Search for the cell housing the specified text and yield its [x, y] center coordinate. 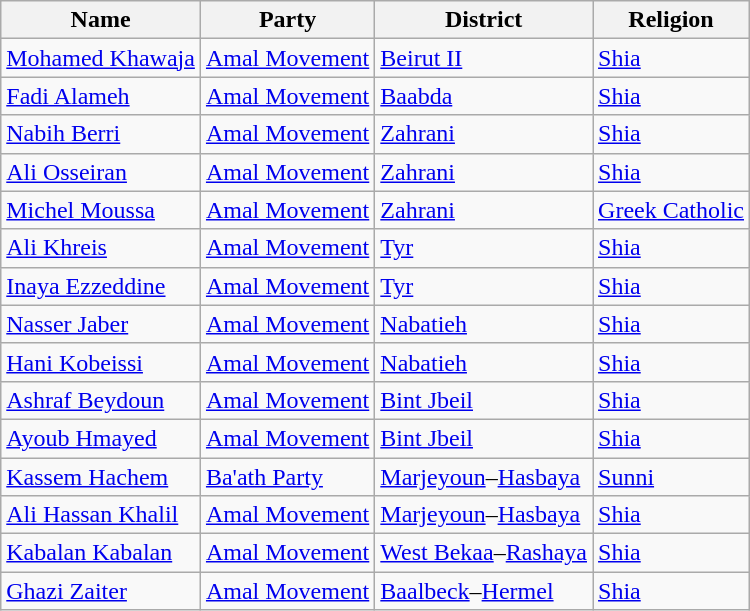
Baalbeck–Hermel [484, 591]
Fadi Alameh [101, 96]
Ayoub Hmayed [101, 438]
Greek Catholic [672, 210]
Religion [672, 20]
Ali Hassan Khalil [101, 515]
District [484, 20]
Ali Osseiran [101, 172]
Kassem Hachem [101, 477]
Beirut II [484, 58]
Hani Kobeissi [101, 362]
Nabih Berri [101, 134]
Nasser Jaber [101, 324]
Mohamed Khawaja [101, 58]
Ali Khreis [101, 248]
Party [287, 20]
Baabda [484, 96]
Kabalan Kabalan [101, 553]
Name [101, 20]
Michel Moussa [101, 210]
Sunni [672, 477]
West Bekaa–Rashaya [484, 553]
Ba'ath Party [287, 477]
Ashraf Beydoun [101, 400]
Inaya Ezzeddine [101, 286]
Ghazi Zaiter [101, 591]
